Locate the cell with the specified text and output its [X, Y] center coordinate. 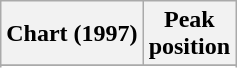
Chart (1997) [72, 34]
Peakposition [189, 34]
